Detect which cell encompasses the target text, then output its [x, y] center coordinate. 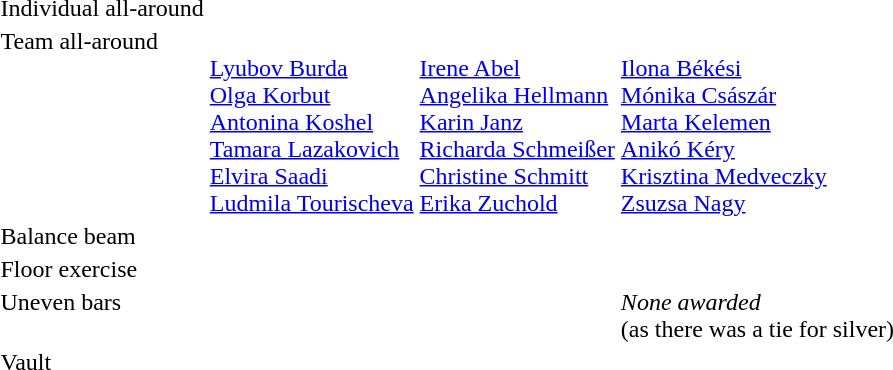
Lyubov BurdaOlga KorbutAntonina KoshelTamara LazakovichElvira SaadiLudmila Tourischeva [312, 122]
Irene AbelAngelika HellmannKarin JanzRicharda SchmeißerChristine SchmittErika Zuchold [517, 122]
